Find where the given text appears and provide that cell's center as [x, y] coordinate. 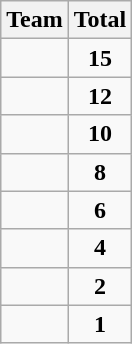
6 [100, 210]
8 [100, 172]
15 [100, 58]
Total [100, 20]
Team [35, 20]
1 [100, 324]
2 [100, 286]
4 [100, 248]
10 [100, 134]
12 [100, 96]
